Pinpoint the cell where the given text exists, returning its (X, Y) midpoint coordinate. 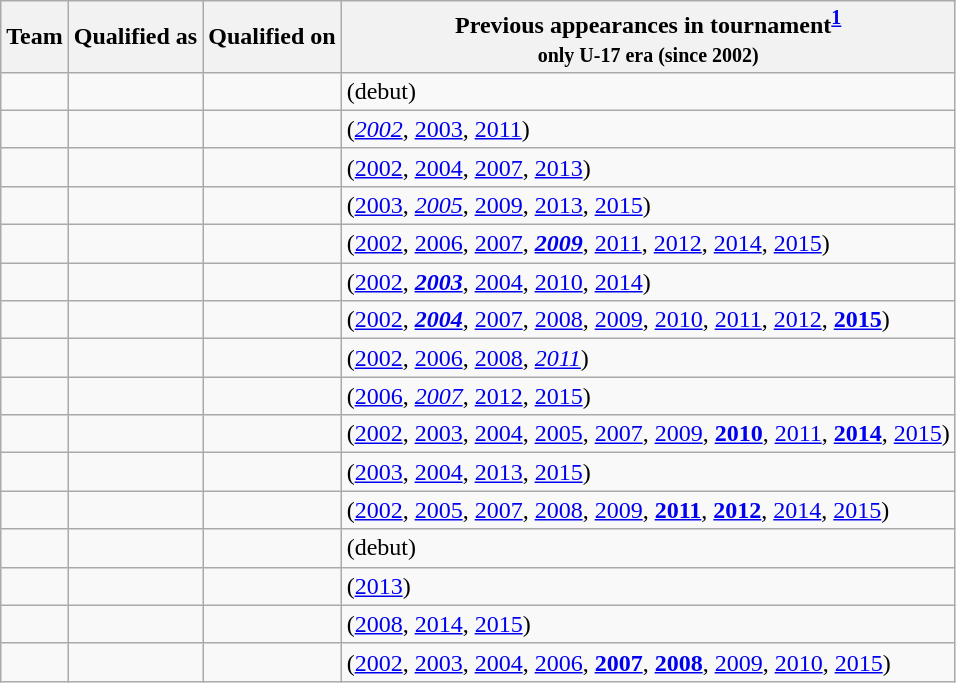
(2003, 2005, 2009, 2013, 2015) (648, 205)
(2013) (648, 586)
(2002, 2003, 2004, 2010, 2014) (648, 282)
(2003, 2004, 2013, 2015) (648, 472)
(2002, 2006, 2007, 2009, 2011, 2012, 2014, 2015) (648, 244)
Qualified as (135, 37)
Team (35, 37)
(2008, 2014, 2015) (648, 624)
(2002, 2003, 2011) (648, 129)
Previous appearances in tournament1only U-17 era (since 2002) (648, 37)
(2002, 2003, 2004, 2006, 2007, 2008, 2009, 2010, 2015) (648, 662)
Qualified on (272, 37)
(2002, 2004, 2007, 2008, 2009, 2010, 2011, 2012, 2015) (648, 320)
(2006, 2007, 2012, 2015) (648, 396)
(2002, 2004, 2007, 2013) (648, 167)
(2002, 2005, 2007, 2008, 2009, 2011, 2012, 2014, 2015) (648, 510)
(2002, 2003, 2004, 2005, 2007, 2009, 2010, 2011, 2014, 2015) (648, 434)
(2002, 2006, 2008, 2011) (648, 358)
